Scan for the cell matching the given text and deliver its (X, Y) coordinate at center. 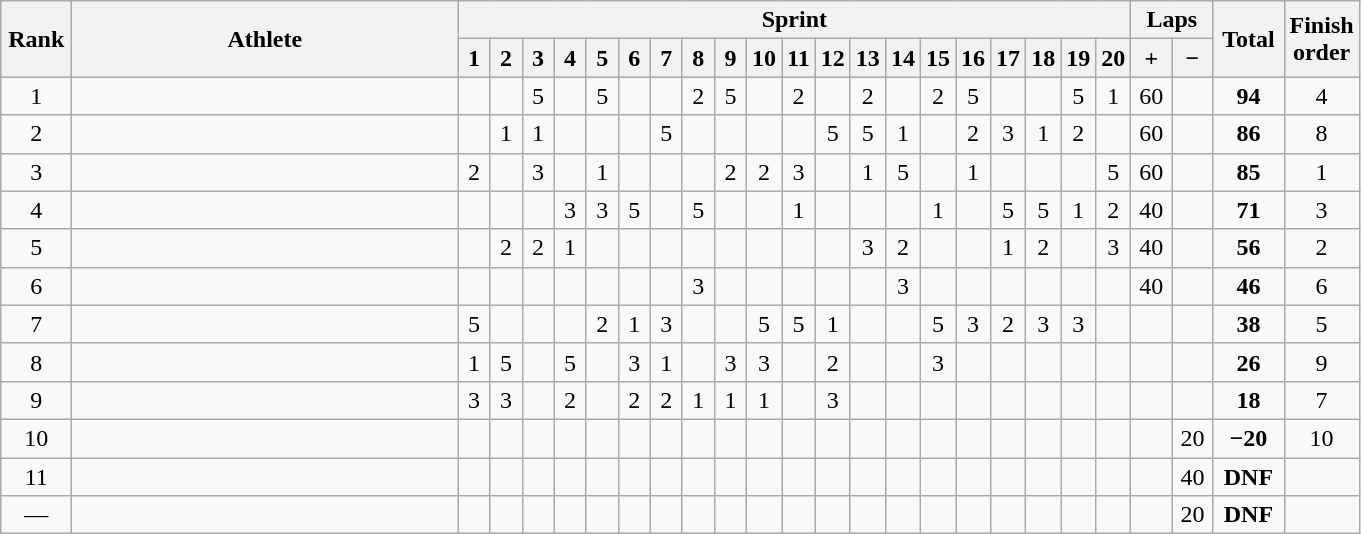
Sprint (794, 20)
14 (902, 58)
38 (1248, 324)
71 (1248, 210)
26 (1248, 362)
Finish order (1322, 39)
+ (1152, 58)
Total (1248, 39)
56 (1248, 248)
13 (868, 58)
94 (1248, 96)
−20 (1248, 438)
Laps (1172, 20)
— (36, 515)
− (1192, 58)
17 (1008, 58)
12 (832, 58)
16 (974, 58)
85 (1248, 172)
86 (1248, 134)
15 (938, 58)
Rank (36, 39)
Athlete (265, 39)
19 (1078, 58)
46 (1248, 286)
